Identify which cell holds the provided text, then report its [X, Y] central coordinate. 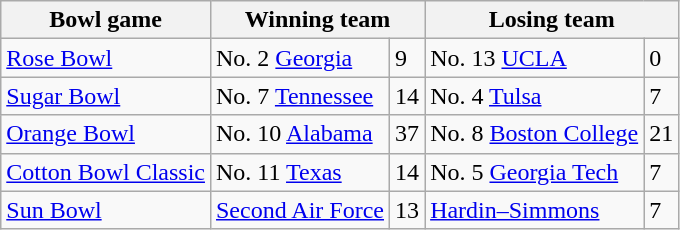
Losing team [552, 20]
Winning team [317, 20]
Orange Bowl [106, 134]
21 [662, 134]
Sun Bowl [106, 210]
No. 11 Texas [300, 172]
No. 5 Georgia Tech [534, 172]
Second Air Force [300, 210]
No. 2 Georgia [300, 58]
0 [662, 58]
No. 4 Tulsa [534, 96]
No. 13 UCLA [534, 58]
No. 7 Tennessee [300, 96]
37 [408, 134]
13 [408, 210]
9 [408, 58]
No. 8 Boston College [534, 134]
No. 10 Alabama [300, 134]
Cotton Bowl Classic [106, 172]
Hardin–Simmons [534, 210]
Sugar Bowl [106, 96]
Bowl game [106, 20]
Rose Bowl [106, 58]
